Locate the cell with the specified text and output its [x, y] center coordinate. 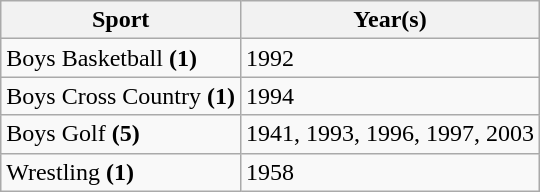
1994 [390, 96]
Boys Basketball (1) [121, 58]
Wrestling (1) [121, 172]
1941, 1993, 1996, 1997, 2003 [390, 134]
Boys Cross Country (1) [121, 96]
Boys Golf (5) [121, 134]
1958 [390, 172]
1992 [390, 58]
Year(s) [390, 20]
Sport [121, 20]
